Return the [x, y] coordinate for the center point of the cell that contains the specified text.  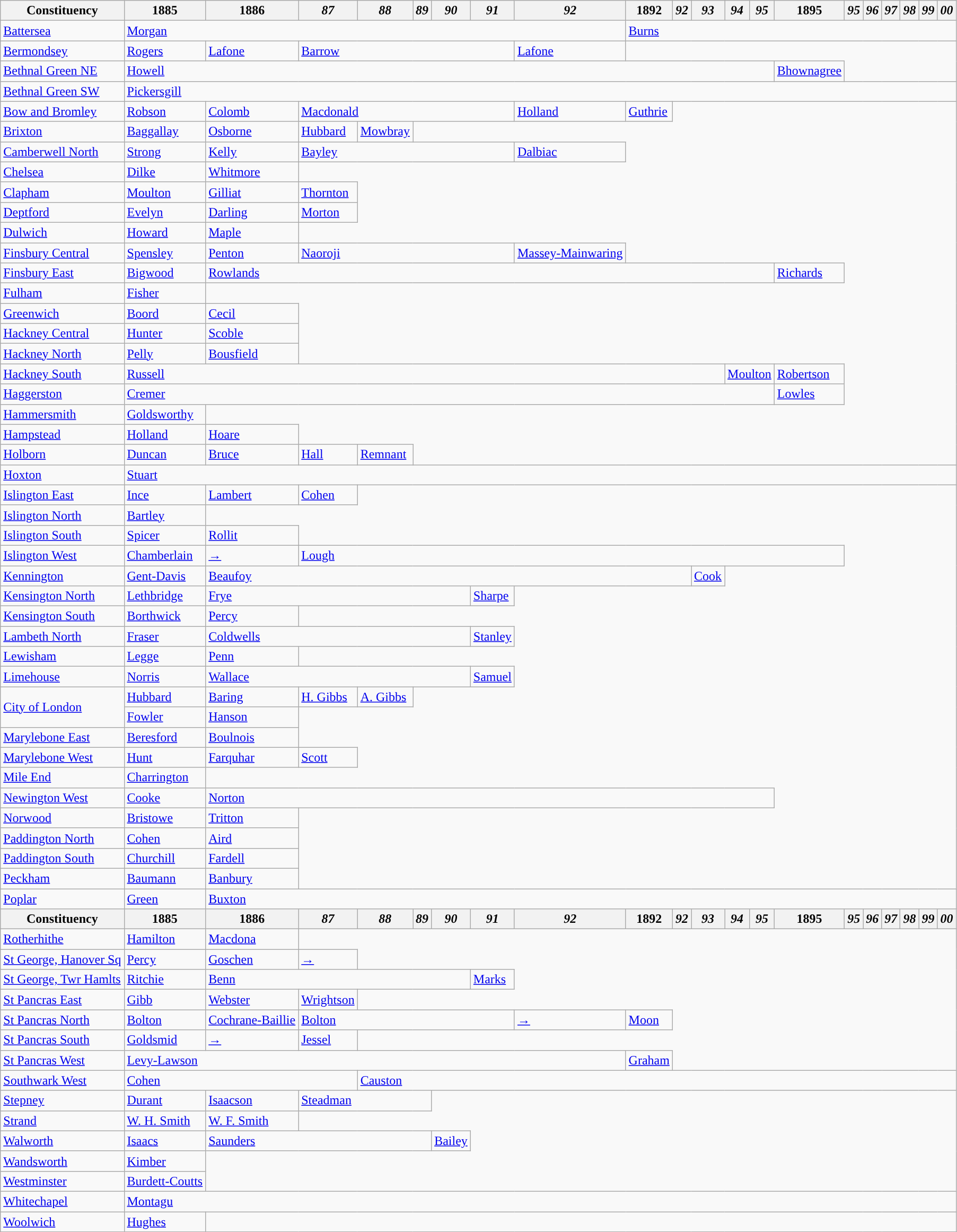
Moon [649, 1020]
Woolwich [63, 1221]
Coldwells [338, 636]
Islington West [63, 555]
Boord [165, 313]
Banbury [252, 878]
Kimber [165, 1161]
Spensley [165, 253]
Bow and Bromley [63, 111]
Greenwich [63, 313]
Hamilton [165, 939]
Bethnal Green SW [63, 91]
Samuel [492, 677]
Fraser [165, 636]
Bristowe [165, 818]
Fardell [252, 858]
Cremer [449, 394]
Marylebone East [63, 737]
Frye [338, 596]
Macdonald [407, 111]
Strand [63, 1121]
Saunders [319, 1141]
Kennington [63, 575]
Pelly [165, 354]
Bayley [407, 152]
Aird [252, 838]
Graham [649, 1060]
Kensington North [63, 596]
Baring [252, 697]
Macdona [252, 939]
Barrow [407, 51]
Morton [328, 212]
Islington South [63, 535]
Fulham [63, 293]
Legge [165, 657]
H. Gibbs [328, 697]
Strong [165, 152]
Buxton [581, 899]
Benn [338, 980]
Baggallay [165, 132]
Evelyn [165, 212]
Duncan [165, 455]
Limehouse [63, 677]
Lambeth North [63, 636]
Lewisham [63, 657]
Whitechapel [63, 1201]
Hampstead [63, 434]
Stuart [540, 475]
Isaacson [252, 1100]
Montagu [540, 1201]
St Pancras West [63, 1060]
Maple [252, 232]
St George, Twr Hamlts [63, 980]
Hackney North [63, 354]
Norton [490, 798]
Colomb [252, 111]
Westminster [63, 1181]
Farquhar [252, 757]
Norris [165, 677]
Hanson [252, 717]
Beaufoy [449, 575]
St Pancras East [63, 1000]
Bethnal Green NE [63, 71]
Kensington South [63, 616]
Sharpe [492, 596]
Scott [328, 757]
Walworth [63, 1141]
Dulwich [63, 232]
Goschen [252, 959]
Stepney [63, 1100]
Goldsworthy [165, 414]
St George, Hanover Sq [63, 959]
Marylebone West [63, 757]
Isaacs [165, 1141]
Hall [328, 455]
Hackney South [63, 374]
Whitmore [252, 172]
Battersea [63, 31]
W. H. Smith [165, 1121]
Hammersmith [63, 414]
Peckham [63, 878]
Churchill [165, 858]
Rowlands [490, 273]
Rollit [252, 535]
Islington East [63, 495]
Howard [165, 232]
Mile End [63, 777]
Lowles [809, 394]
Penn [252, 657]
Howell [449, 71]
Scoble [252, 334]
Levy-Lawson [375, 1060]
Hoxton [63, 475]
Marks [492, 980]
Green [165, 899]
Webster [252, 1000]
Norwood [63, 818]
Jessel [328, 1040]
Hughes [165, 1221]
Remnant [385, 455]
Camberwell North [63, 152]
Richards [809, 273]
City of London [63, 707]
Lough [572, 555]
Holborn [63, 455]
Hunter [165, 334]
Steadman [365, 1100]
Wallace [338, 677]
Fisher [165, 293]
Bailey [451, 1141]
Brixton [63, 132]
Chamberlain [165, 555]
W. F. Smith [252, 1121]
Fowler [165, 717]
Southwark West [63, 1080]
Durant [165, 1100]
Burdett-Coutts [165, 1181]
Cook [708, 575]
Spicer [165, 535]
Bartley [165, 515]
Finsbury Central [63, 253]
Goldsmid [165, 1040]
Tritton [252, 818]
Bruce [252, 455]
Burns [791, 31]
Finsbury East [63, 273]
Thornton [328, 192]
Wrightson [328, 1000]
Pickersgill [540, 91]
Bermondsey [63, 51]
Dalbiac [570, 152]
Charrington [165, 777]
A. Gibbs [385, 697]
St Pancras North [63, 1020]
Newington West [63, 798]
Cecil [252, 313]
Osborne [252, 132]
Deptford [63, 212]
Rotherhithe [63, 939]
St Pancras South [63, 1040]
Penton [252, 253]
Poplar [63, 899]
Cooke [165, 798]
Russell [424, 374]
Clapham [63, 192]
Islington North [63, 515]
Morgan [375, 31]
Beresford [165, 737]
Ritchie [165, 980]
Gibb [165, 1000]
Stanley [492, 636]
Gent-Davis [165, 575]
Lethbridge [165, 596]
Massey-Mainwaring [570, 253]
Borthwick [165, 616]
Robertson [809, 374]
Baumann [165, 878]
Haggerston [63, 394]
Guthrie [649, 111]
Gilliat [252, 192]
Chelsea [63, 172]
Rogers [165, 51]
Causton [656, 1080]
Hunt [165, 757]
Paddington South [63, 858]
Cochrane-Baillie [252, 1020]
Darling [252, 212]
Dilke [165, 172]
Robson [165, 111]
Bigwood [165, 273]
Lambert [252, 495]
Ince [165, 495]
Hackney Central [63, 334]
Hoare [252, 434]
Boulnois [252, 737]
Mowbray [385, 132]
Kelly [252, 152]
Bhownagree [809, 71]
Bousfield [252, 354]
Paddington North [63, 838]
Wandsworth [63, 1161]
Naoroji [407, 253]
